Detect which cell encompasses the target text, then output its (x, y) center coordinate. 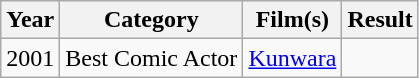
Year (30, 20)
Result (380, 20)
2001 (30, 58)
Best Comic Actor (152, 58)
Category (152, 20)
Kunwara (292, 58)
Film(s) (292, 20)
